Locate the cell with the specified text and output its [X, Y] center coordinate. 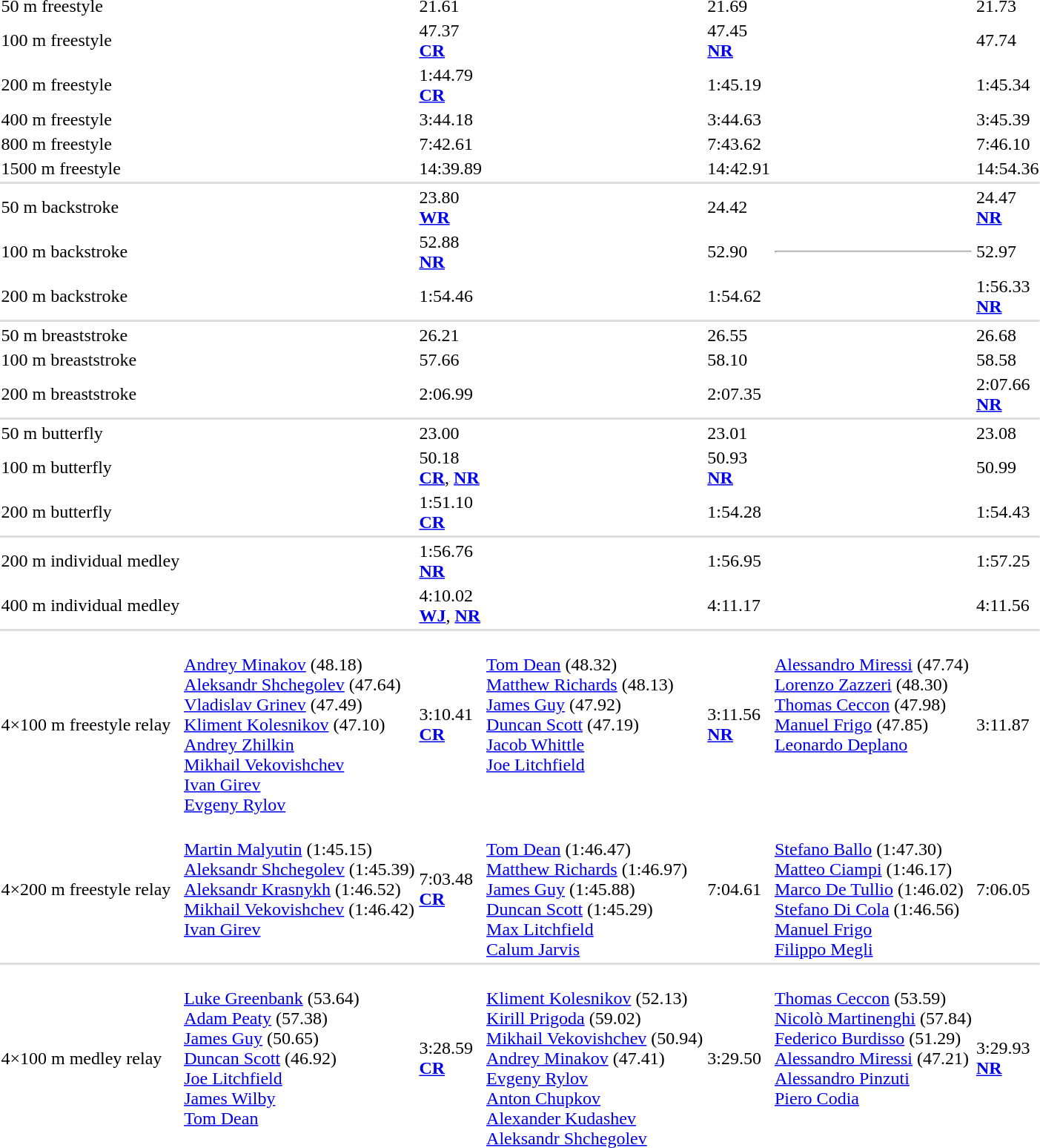
3:45.39 [1007, 119]
4×100 m freestyle relay [90, 725]
100 m butterfly [90, 467]
50 m butterfly [90, 433]
14:39.89 [451, 168]
58.58 [1007, 360]
50 m breaststroke [90, 335]
50.99 [1007, 467]
400 m individual medley [90, 605]
7:43.62 [739, 144]
200 m freestyle [90, 85]
2:07.66NR [1007, 395]
200 m backstroke [90, 297]
200 m breaststroke [90, 395]
23.00 [451, 433]
400 m freestyle [90, 119]
26.21 [451, 335]
1:54.43 [1007, 512]
52.97 [1007, 252]
23.08 [1007, 433]
3:10.41CR [451, 725]
52.90 [739, 252]
Alessandro Miressi (47.74)Lorenzo Zazzeri (48.30)Thomas Ceccon (47.98)Manuel Frigo (47.85)Leonardo Deplano [873, 725]
4×200 m freestyle relay [90, 889]
24.42 [739, 208]
1:56.76NR [451, 561]
24.47NR [1007, 208]
4:10.02WJ, NR [451, 605]
Martin Malyutin (1:45.15)Aleksandr Shchegolev (1:45.39)Aleksandr Krasnykh (1:46.52)Mikhail Vekovishchev (1:46.42)Ivan Girev [299, 889]
1:45.19 [739, 85]
23.80WR [451, 208]
3:11.56NR [739, 725]
4:11.17 [739, 605]
200 m individual medley [90, 561]
100 m backstroke [90, 252]
50.18CR, NR [451, 467]
52.88NR [451, 252]
50.93NR [739, 467]
14:54.36 [1007, 168]
1:51.10CR [451, 512]
7:04.61 [739, 889]
4:11.56 [1007, 605]
7:03.48CR [451, 889]
1:56.95 [739, 561]
3:11.87 [1007, 725]
1:45.34 [1007, 85]
14:42.91 [739, 168]
7:46.10 [1007, 144]
7:06.05 [1007, 889]
50 m backstroke [90, 208]
100 m freestyle [90, 40]
Tom Dean (1:46.47)Matthew Richards (1:46.97)James Guy (1:45.88)Duncan Scott (1:45.29)Max LitchfieldCalum Jarvis [594, 889]
7:42.61 [451, 144]
1:57.25 [1007, 561]
1:54.46 [451, 297]
Stefano Ballo (1:47.30)Matteo Ciampi (1:46.17)Marco De Tullio (1:46.02)Stefano Di Cola (1:46.56)Manuel FrigoFilippo Megli [873, 889]
1:54.62 [739, 297]
1:44.79CR [451, 85]
3:44.18 [451, 119]
47.45NR [739, 40]
47.37CR [451, 40]
1:54.28 [739, 512]
Tom Dean (48.32)Matthew Richards (48.13)James Guy (47.92)Duncan Scott (47.19)Jacob WhittleJoe Litchfield [594, 725]
57.66 [451, 360]
200 m butterfly [90, 512]
23.01 [739, 433]
26.55 [739, 335]
100 m breaststroke [90, 360]
800 m freestyle [90, 144]
2:06.99 [451, 395]
2:07.35 [739, 395]
47.74 [1007, 40]
1500 m freestyle [90, 168]
1:56.33NR [1007, 297]
26.68 [1007, 335]
3:44.63 [739, 119]
58.10 [739, 360]
